Scan for the cell matching the given text and deliver its [x, y] coordinate at center. 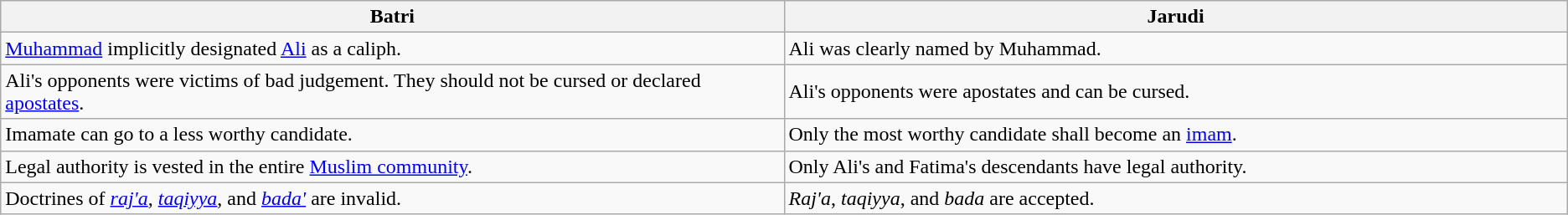
Doctrines of raj'a, taqiyya, and bada' are invalid. [392, 198]
Ali's opponents were apostates and can be cursed. [1176, 92]
Batri [392, 17]
Raj'a, taqiyya, and bada are accepted. [1176, 198]
Ali's opponents were victims of bad judgement. They should not be cursed or declared apostates. [392, 92]
Imamate can go to a less worthy candidate. [392, 135]
Ali was clearly named by Muhammad. [1176, 49]
Legal authority is vested in the entire Muslim community. [392, 166]
Only Ali's and Fatima's descendants have legal authority. [1176, 166]
Only the most worthy candidate shall become an imam. [1176, 135]
Muhammad implicitly designated Ali as a caliph. [392, 49]
Jarudi [1176, 17]
